Pinpoint the cell where the given text exists, returning its [X, Y] midpoint coordinate. 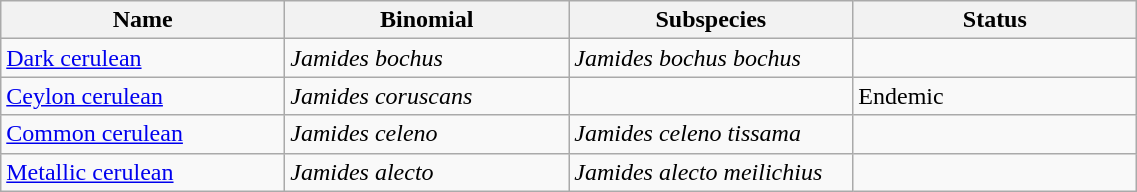
Ceylon cerulean [143, 96]
Jamides alecto [427, 172]
Name [143, 20]
Dark cerulean [143, 58]
Jamides bochus [427, 58]
Metallic cerulean [143, 172]
Jamides celeno tissama [711, 134]
Jamides bochus bochus [711, 58]
Jamides coruscans [427, 96]
Endemic [995, 96]
Jamides alecto meilichius [711, 172]
Status [995, 20]
Subspecies [711, 20]
Binomial [427, 20]
Jamides celeno [427, 134]
Common cerulean [143, 134]
